Search for the cell housing the specified text and yield its (x, y) center coordinate. 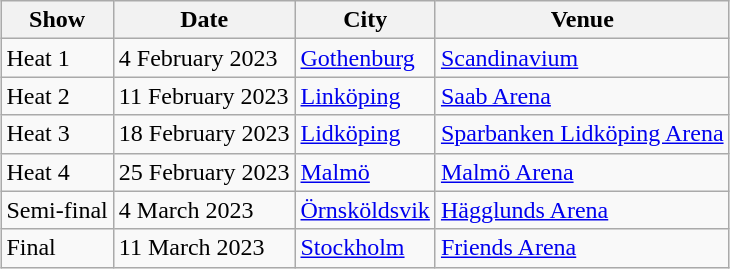
Malmö Arena (582, 172)
Heat 2 (57, 96)
Linköping (365, 96)
Hägglunds Arena (582, 210)
Date (204, 20)
City (365, 20)
25 February 2023 (204, 172)
11 February 2023 (204, 96)
Malmö (365, 172)
Venue (582, 20)
Friends Arena (582, 248)
11 March 2023 (204, 248)
Lidköping (365, 134)
Show (57, 20)
Gothenburg (365, 58)
Semi-final (57, 210)
Sparbanken Lidköping Arena (582, 134)
Heat 1 (57, 58)
4 February 2023 (204, 58)
Final (57, 248)
Örnsköldsvik (365, 210)
18 February 2023 (204, 134)
Stockholm (365, 248)
4 March 2023 (204, 210)
Heat 3 (57, 134)
Heat 4 (57, 172)
Saab Arena (582, 96)
Scandinavium (582, 58)
